Locate the cell with the specified text and output its (X, Y) center coordinate. 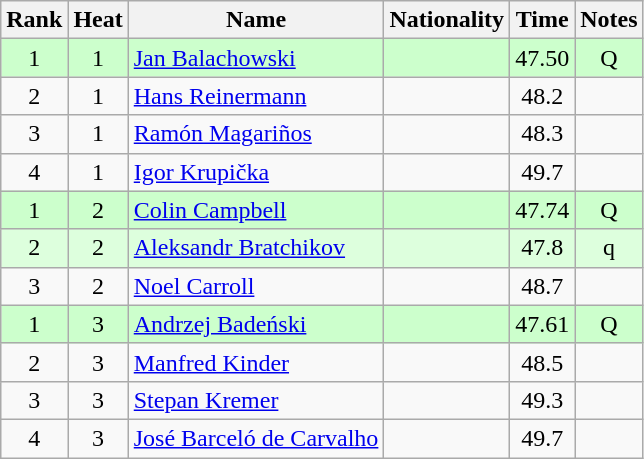
Andrzej Badeński (256, 324)
Heat (98, 20)
Nationality (447, 20)
47.50 (542, 58)
Name (256, 20)
49.3 (542, 400)
José Barceló de Carvalho (256, 438)
Noel Carroll (256, 286)
Igor Krupička (256, 172)
48.5 (542, 362)
48.7 (542, 286)
48.2 (542, 96)
47.61 (542, 324)
Aleksandr Bratchikov (256, 248)
Jan Balachowski (256, 58)
47.8 (542, 248)
Ramón Magariños (256, 134)
Stepan Kremer (256, 400)
Colin Campbell (256, 210)
q (609, 248)
Time (542, 20)
Hans Reinermann (256, 96)
Manfred Kinder (256, 362)
Notes (609, 20)
47.74 (542, 210)
48.3 (542, 134)
Rank (34, 20)
